Extract the (X, Y) coordinate from the center of the cell holding the provided text.  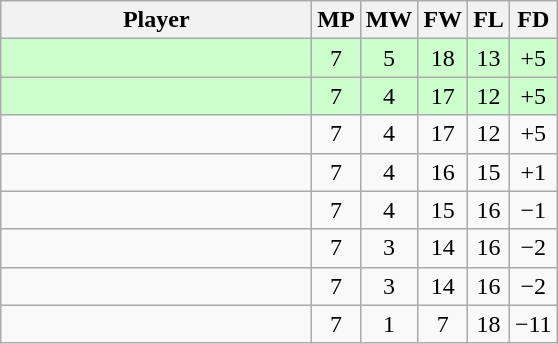
−1 (533, 210)
−11 (533, 324)
Player (156, 20)
13 (489, 58)
FW (443, 20)
FL (489, 20)
MP (336, 20)
5 (389, 58)
MW (389, 20)
FD (533, 20)
1 (389, 324)
+1 (533, 172)
